Extract the (X, Y) coordinate from the center of the cell holding the provided text.  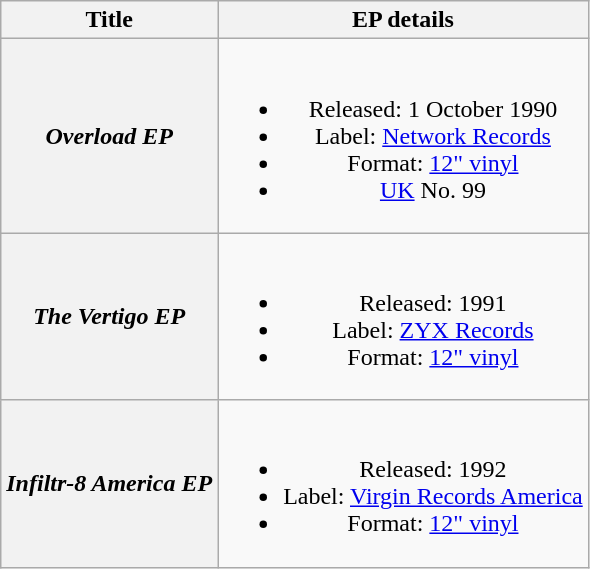
EP details (404, 20)
Overload EP (110, 136)
Title (110, 20)
Infiltr-8 America EP (110, 484)
The Vertigo EP (110, 316)
Released: 1992Label: Virgin Records AmericaFormat: 12" vinyl (404, 484)
Released: 1 October 1990Label: Network RecordsFormat: 12" vinylUK No. 99 (404, 136)
Released: 1991Label: ZYX RecordsFormat: 12" vinyl (404, 316)
